Locate the cell with the specified text and output its [X, Y] center coordinate. 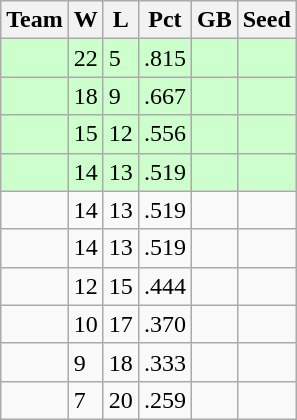
.667 [164, 96]
.333 [164, 362]
.444 [164, 286]
17 [120, 324]
.259 [164, 400]
.556 [164, 134]
Team [35, 20]
.370 [164, 324]
.815 [164, 58]
7 [86, 400]
22 [86, 58]
Pct [164, 20]
W [86, 20]
20 [120, 400]
Seed [266, 20]
5 [120, 58]
GB [214, 20]
L [120, 20]
10 [86, 324]
